From the cell containing the given text, extract its center point as (x, y) coordinate. 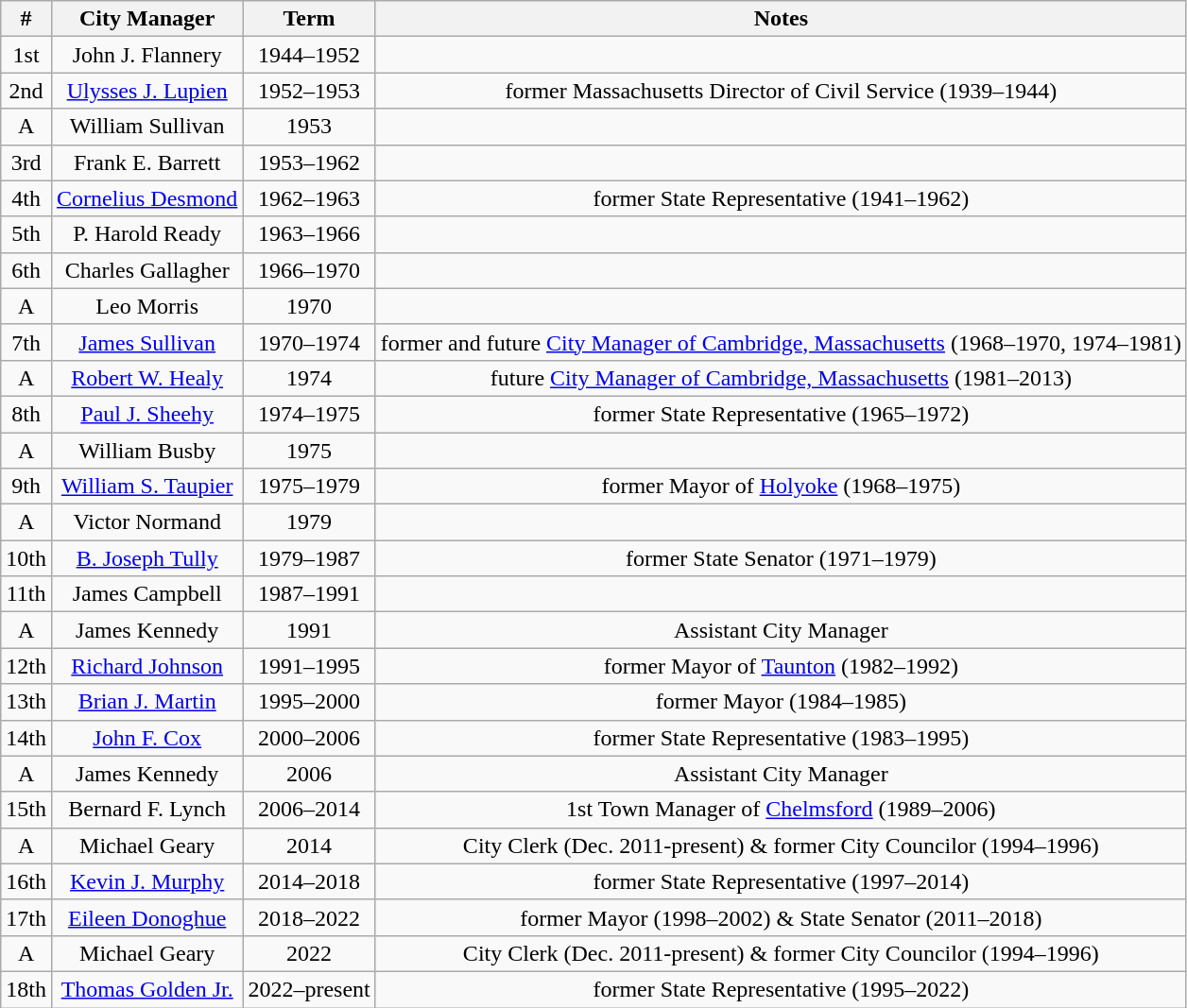
13th (26, 702)
2014 (309, 846)
12th (26, 666)
Eileen Donoghue (146, 917)
2nd (26, 91)
B. Joseph Tully (146, 558)
Notes (781, 19)
former Mayor (1984–1985) (781, 702)
2022 (309, 953)
Brian J. Martin (146, 702)
3rd (26, 162)
1953 (309, 127)
former State Representative (1995–2022) (781, 989)
Victor Normand (146, 522)
former and future City Manager of Cambridge, Massachusetts (1968–1970, 1974–1981) (781, 342)
1979–1987 (309, 558)
James Campbell (146, 594)
# (26, 19)
8th (26, 414)
Paul J. Sheehy (146, 414)
10th (26, 558)
1962–1963 (309, 198)
1974–1975 (309, 414)
2000–2006 (309, 738)
9th (26, 487)
former State Representative (1965–1972) (781, 414)
1974 (309, 378)
6th (26, 270)
Ulysses J. Lupien (146, 91)
former State Representative (1941–1962) (781, 198)
4th (26, 198)
Robert W. Healy (146, 378)
14th (26, 738)
former State Representative (1997–2014) (781, 881)
1970–1974 (309, 342)
1991–1995 (309, 666)
2014–2018 (309, 881)
former Mayor (1998–2002) & State Senator (2011–2018) (781, 917)
former Mayor of Taunton (1982–1992) (781, 666)
Bernard F. Lynch (146, 810)
1952–1953 (309, 91)
William Busby (146, 451)
2022–present (309, 989)
Leo Morris (146, 306)
16th (26, 881)
1944–1952 (309, 55)
Richard Johnson (146, 666)
18th (26, 989)
5th (26, 234)
1975 (309, 451)
Term (309, 19)
John F. Cox (146, 738)
2018–2022 (309, 917)
future City Manager of Cambridge, Massachusetts (1981–2013) (781, 378)
1st Town Manager of Chelmsford (1989–2006) (781, 810)
15th (26, 810)
Thomas Golden Jr. (146, 989)
P. Harold Ready (146, 234)
former Massachusetts Director of Civil Service (1939–1944) (781, 91)
City Manager (146, 19)
Frank E. Barrett (146, 162)
John J. Flannery (146, 55)
17th (26, 917)
former State Senator (1971–1979) (781, 558)
William Sullivan (146, 127)
1966–1970 (309, 270)
William S. Taupier (146, 487)
1963–1966 (309, 234)
1979 (309, 522)
1953–1962 (309, 162)
2006–2014 (309, 810)
1975–1979 (309, 487)
1991 (309, 630)
former State Representative (1983–1995) (781, 738)
Kevin J. Murphy (146, 881)
former Mayor of Holyoke (1968–1975) (781, 487)
11th (26, 594)
1970 (309, 306)
2006 (309, 774)
James Sullivan (146, 342)
7th (26, 342)
Charles Gallagher (146, 270)
1st (26, 55)
1987–1991 (309, 594)
1995–2000 (309, 702)
Cornelius Desmond (146, 198)
